Find where the given text appears and provide that cell's center as (x, y) coordinate. 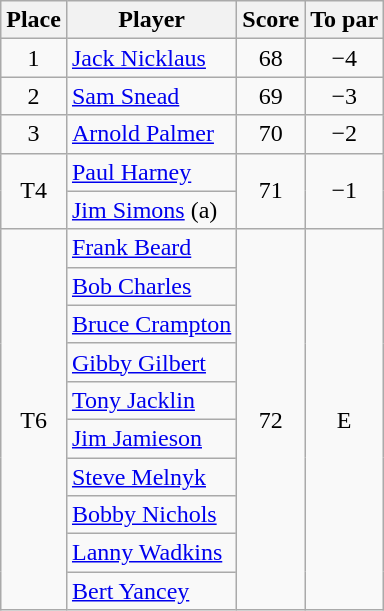
Frank Beard (151, 248)
Arnold Palmer (151, 134)
Jim Jamieson (151, 438)
2 (34, 96)
Sam Snead (151, 96)
Place (34, 20)
Tony Jacklin (151, 400)
Bert Yancey (151, 591)
Steve Melnyk (151, 477)
T4 (34, 191)
−4 (344, 58)
3 (34, 134)
To par (344, 20)
Player (151, 20)
Paul Harney (151, 172)
E (344, 420)
−2 (344, 134)
Gibby Gilbert (151, 362)
Jim Simons (a) (151, 210)
−1 (344, 191)
−3 (344, 96)
68 (271, 58)
Lanny Wadkins (151, 553)
70 (271, 134)
Bruce Crampton (151, 324)
Jack Nicklaus (151, 58)
Score (271, 20)
71 (271, 191)
69 (271, 96)
T6 (34, 420)
1 (34, 58)
Bob Charles (151, 286)
Bobby Nichols (151, 515)
72 (271, 420)
